Detect which cell encompasses the target text, then output its [X, Y] center coordinate. 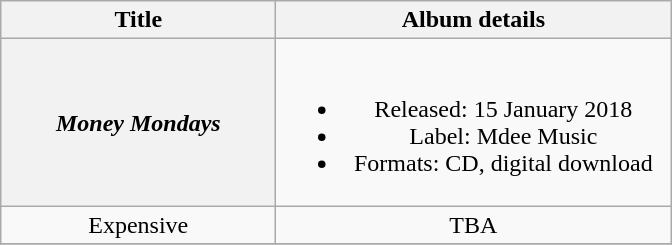
Title [138, 20]
Released: 15 January 2018Label: Mdee MusicFormats: CD, digital download [474, 122]
Expensive [138, 225]
Album details [474, 20]
TBA [474, 225]
Money Mondays [138, 122]
